Provide the [x, y] coordinate of the cell's center where the given text is located.  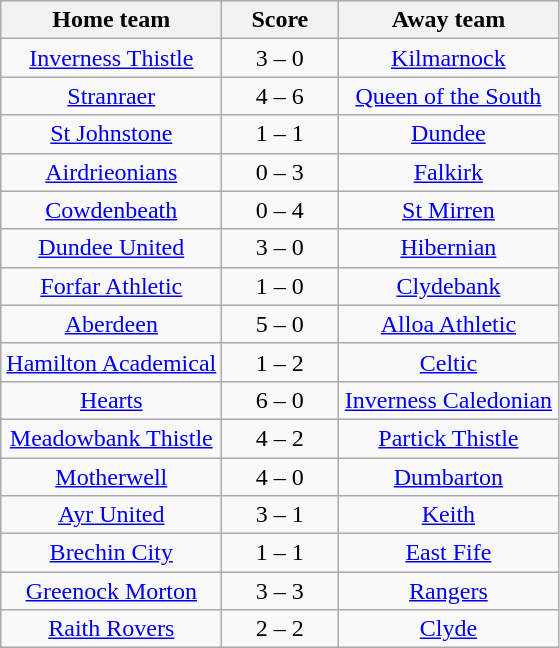
Airdrieonians [112, 172]
St Mirren [448, 210]
Home team [112, 20]
6 – 0 [280, 400]
Forfar Athletic [112, 286]
Queen of the South [448, 96]
Ayr United [112, 515]
4 – 2 [280, 438]
Clydebank [448, 286]
3 – 3 [280, 591]
Partick Thistle [448, 438]
0 – 3 [280, 172]
Hibernian [448, 248]
5 – 0 [280, 324]
Clyde [448, 629]
0 – 4 [280, 210]
Motherwell [112, 477]
Falkirk [448, 172]
Brechin City [112, 553]
Aberdeen [112, 324]
1 – 2 [280, 362]
St Johnstone [112, 134]
Celtic [448, 362]
Dundee [448, 134]
Meadowbank Thistle [112, 438]
Rangers [448, 591]
Away team [448, 20]
Alloa Athletic [448, 324]
4 – 0 [280, 477]
Hearts [112, 400]
Score [280, 20]
Cowdenbeath [112, 210]
3 – 1 [280, 515]
Stranraer [112, 96]
East Fife [448, 553]
Dumbarton [448, 477]
Raith Rovers [112, 629]
Inverness Caledonian [448, 400]
Inverness Thistle [112, 58]
4 – 6 [280, 96]
Greenock Morton [112, 591]
2 – 2 [280, 629]
Hamilton Academical [112, 362]
Dundee United [112, 248]
Kilmarnock [448, 58]
Keith [448, 515]
1 – 0 [280, 286]
